Locate the cell with the specified text and output its (x, y) center coordinate. 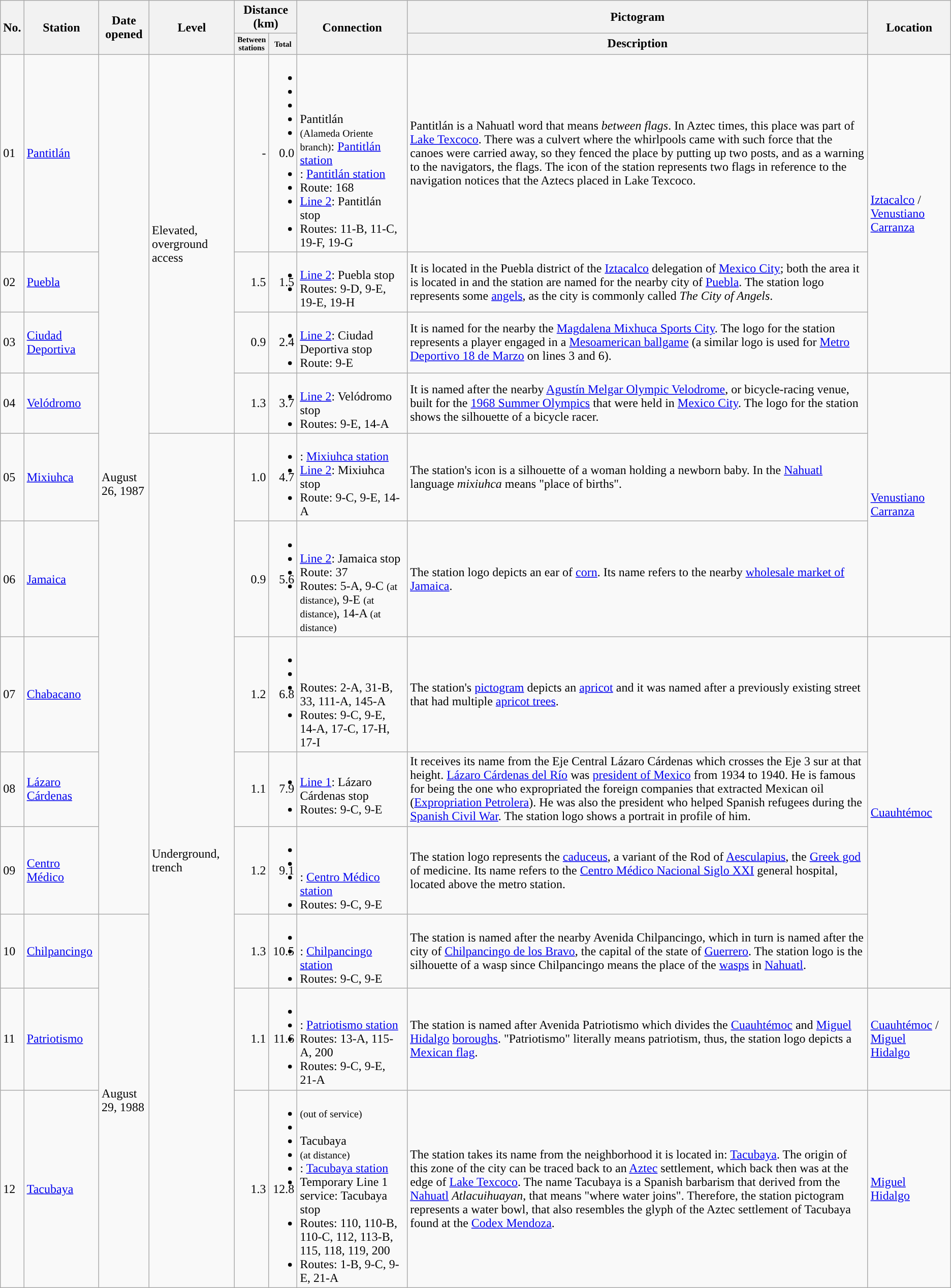
Puebla (61, 282)
01 (12, 153)
1.0 (252, 478)
Station (61, 27)
Iztacalco / Venustiano Carranza (909, 213)
: Chilpancingo station Routes: 9-C, 9-E (353, 951)
No. (12, 27)
02 (12, 282)
Line 1: Lázaro Cárdenas stop Routes: 9-C, 9-E (353, 789)
Chabacano (61, 694)
The station's icon is a silhouette of a woman holding a newborn baby. In the Nahuatl language mixiuhca means "place of births". (638, 478)
Patriotismo (61, 1039)
7.9 (283, 789)
6.8 (283, 694)
07 (12, 694)
August 26, 1987 (124, 485)
Line 2: Velódromo stop Routes: 9-E, 14-A (353, 403)
05 (12, 478)
Tacubaya (61, 1189)
5.6 (283, 579)
2.4 (283, 342)
: Patriotismo station Routes: 13-A, 115-A, 200 Routes: 9-C, 9-E, 21-A (353, 1039)
Elevated, overground access (192, 244)
Pictogram (638, 17)
10.5 (283, 951)
The station logo depicts an ear of corn. Its name refers to the nearby wholesale market of Jamaica. (638, 579)
Level (192, 27)
: Mixiuhca station Line 2: Mixiuhca stop Route: 9-C, 9-E, 14-A (353, 478)
4.7 (283, 478)
Pantitlán (61, 153)
12 (12, 1189)
Ciudad Deportiva (61, 342)
Velódromo (61, 403)
Jamaica (61, 579)
04 (12, 403)
Total (283, 44)
Routes: 2-A, 31-B, 33, 111-A, 145-A Routes: 9-C, 9-E, 14-A, 17-C, 17-H, 17-I (353, 694)
: Centro Médico station Routes: 9-C, 9-E (353, 870)
08 (12, 789)
10 (12, 951)
Distance (km) (266, 17)
0.0 (283, 153)
August 29, 1988 (124, 1101)
Betweenstations (252, 44)
3.7 (283, 403)
11.6 (283, 1039)
03 (12, 342)
Location (909, 27)
Connection (353, 27)
Description (638, 44)
Date opened (124, 27)
Line 2: Ciudad Deportiva stop Route: 9-E (353, 342)
Line 2: Puebla stop Routes: 9-D, 9-E, 19-E, 19-H (353, 282)
09 (12, 870)
11 (12, 1039)
Mixiuhca (61, 478)
12.8 (283, 1189)
Centro Médico (61, 870)
- (252, 153)
Lázaro Cárdenas (61, 789)
Cuauhtémoc / Miguel Hidalgo (909, 1039)
Miguel Hidalgo (909, 1189)
Venustiano Carranza (909, 505)
9.1 (283, 870)
06 (12, 579)
The station's pictogram depicts an apricot and it was named after a previously existing street that had multiple apricot trees. (638, 694)
Pantitlán (Alameda Oriente branch): Pantitlán station : Pantitlán station Route: 168 Line 2: Pantitlán stop Routes: 11-B, 11-C, 19-F, 19-G (353, 153)
Chilpancingo (61, 951)
Underground, trench (192, 861)
Line 2: Jamaica stop Route: 37 Routes: 5-A, 9-C (at distance), 9-E (at distance), 14-A (at distance) (353, 579)
Cuauhtémoc (909, 812)
